Return the (x, y) coordinate for the center point of the cell that contains the specified text.  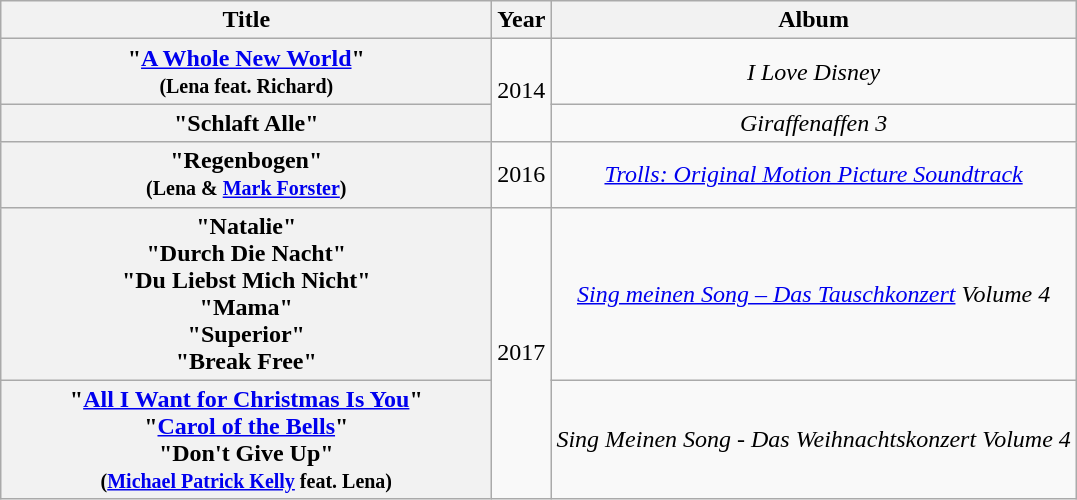
Year (522, 20)
"Schlaft Alle" (246, 123)
2016 (522, 174)
Album (814, 20)
2017 (522, 353)
"All I Want for Christmas Is You""Carol of the Bells""Don't Give Up"(Michael Patrick Kelly feat. Lena) (246, 440)
Trolls: Original Motion Picture Soundtrack (814, 174)
"Natalie""Durch Die Nacht""Du Liebst Mich Nicht""Mama""Superior""Break Free" (246, 294)
I Love Disney (814, 72)
Title (246, 20)
Giraffenaffen 3 (814, 123)
Sing Meinen Song - Das Weihnachtskonzert Volume 4 (814, 440)
"Regenbogen"(Lena & Mark Forster) (246, 174)
2014 (522, 90)
"A Whole New World"(Lena feat. Richard) (246, 72)
Sing meinen Song – Das Tauschkonzert Volume 4 (814, 294)
